For the text-containing cell, return its midpoint in (X, Y) coordinate format. 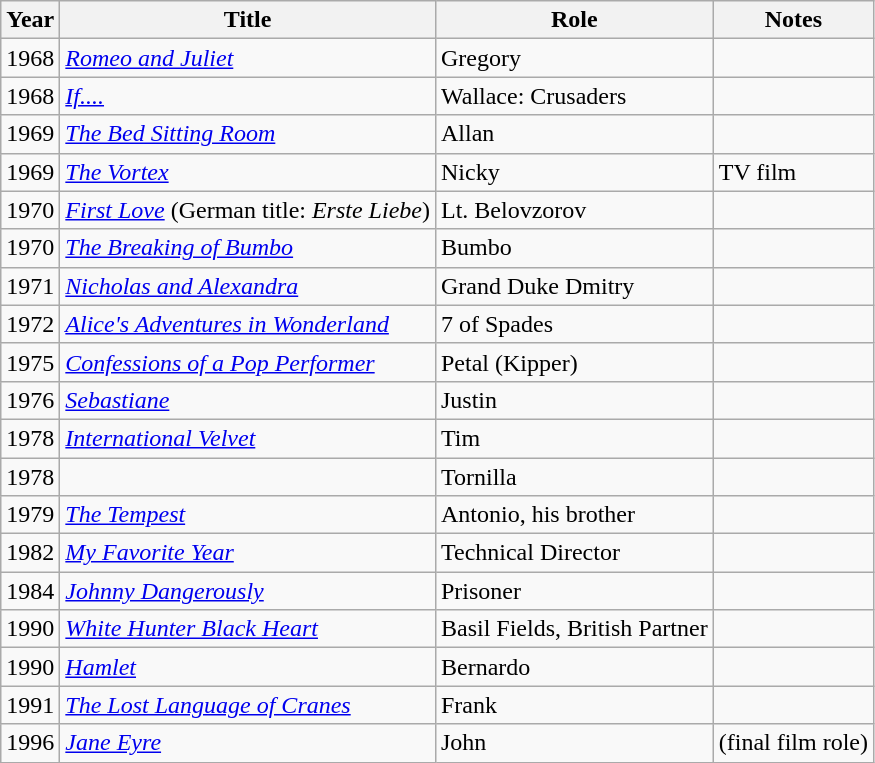
Technical Director (574, 553)
International Velvet (248, 438)
Role (574, 20)
Frank (574, 705)
(final film role) (793, 743)
Notes (793, 20)
Tim (574, 438)
Bumbo (574, 248)
If.... (248, 96)
Nicholas and Alexandra (248, 286)
The Breaking of Bumbo (248, 248)
Basil Fields, British Partner (574, 629)
Antonio, his brother (574, 515)
My Favorite Year (248, 553)
Petal (Kipper) (574, 362)
1972 (30, 324)
The Bed Sitting Room (248, 134)
Wallace: Crusaders (574, 96)
1976 (30, 400)
Confessions of a Pop Performer (248, 362)
Tornilla (574, 477)
Gregory (574, 58)
Year (30, 20)
Bernardo (574, 667)
The Tempest (248, 515)
The Lost Language of Cranes (248, 705)
1979 (30, 515)
Johnny Dangerously (248, 591)
White Hunter Black Heart (248, 629)
1975 (30, 362)
Alice's Adventures in Wonderland (248, 324)
Prisoner (574, 591)
Title (248, 20)
1996 (30, 743)
1984 (30, 591)
1991 (30, 705)
Romeo and Juliet (248, 58)
Sebastiane (248, 400)
Justin (574, 400)
Nicky (574, 172)
TV film (793, 172)
Allan (574, 134)
1982 (30, 553)
The Vortex (248, 172)
Jane Eyre (248, 743)
John (574, 743)
First Love (German title: Erste Liebe) (248, 210)
1971 (30, 286)
7 of Spades (574, 324)
Hamlet (248, 667)
Lt. Belovzorov (574, 210)
Grand Duke Dmitry (574, 286)
